Return the (X, Y) coordinate for the center point of the cell that contains the specified text.  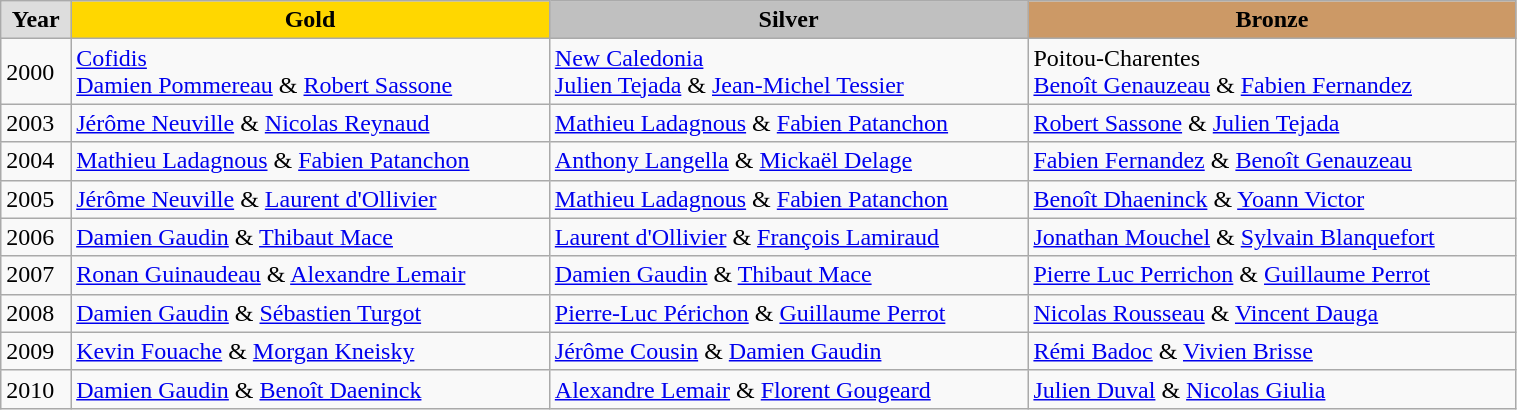
Benoît Dhaeninck & Yoann Victor (1272, 199)
Gold (310, 20)
2005 (36, 199)
Julien Duval & Nicolas Giulia (1272, 389)
Jérôme Cousin & Damien Gaudin (788, 351)
Anthony Langella & Mickaël Delage (788, 161)
2007 (36, 275)
2008 (36, 313)
2003 (36, 123)
Year (36, 20)
Pierre-Luc Périchon & Guillaume Perrot (788, 313)
Jérôme Neuville & Nicolas Reynaud (310, 123)
Damien Gaudin & Benoît Daeninck (310, 389)
2010 (36, 389)
Cofidis Damien Pommereau & Robert Sassone (310, 72)
2009 (36, 351)
Kevin Fouache & Morgan Kneisky (310, 351)
Laurent d'Ollivier & François Lamiraud (788, 237)
2004 (36, 161)
Pierre Luc Perrichon & Guillaume Perrot (1272, 275)
Poitou-Charentes Benoît Genauzeau & Fabien Fernandez (1272, 72)
Fabien Fernandez & Benoît Genauzeau (1272, 161)
2006 (36, 237)
Ronan Guinaudeau & Alexandre Lemair (310, 275)
Bronze (1272, 20)
Jonathan Mouchel & Sylvain Blanquefort (1272, 237)
Nicolas Rousseau & Vincent Dauga (1272, 313)
Damien Gaudin & Sébastien Turgot (310, 313)
Rémi Badoc & Vivien Brisse (1272, 351)
2000 (36, 72)
Alexandre Lemair & Florent Gougeard (788, 389)
Robert Sassone & Julien Tejada (1272, 123)
Silver (788, 20)
Jérôme Neuville & Laurent d'Ollivier (310, 199)
New Caledonia Julien Tejada & Jean-Michel Tessier (788, 72)
